Determine the [X, Y] coordinate at the center of the cell enclosing the given text.  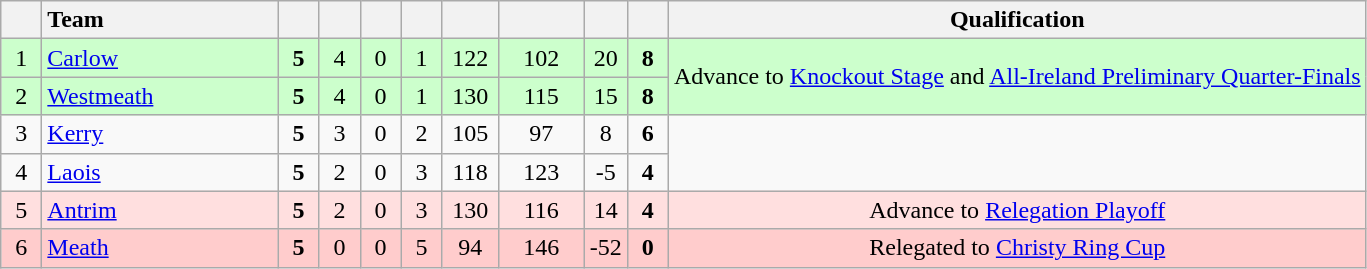
Antrim [160, 210]
123 [541, 172]
14 [606, 210]
15 [606, 96]
94 [470, 248]
115 [541, 96]
102 [541, 58]
118 [470, 172]
105 [470, 134]
122 [470, 58]
Laois [160, 172]
Kerry [160, 134]
Relegated to Christy Ring Cup [1017, 248]
146 [541, 248]
Advance to Knockout Stage and All-Ireland Preliminary Quarter-Finals [1017, 77]
Advance to Relegation Playoff [1017, 210]
Meath [160, 248]
97 [541, 134]
Qualification [1017, 20]
20 [606, 58]
-52 [606, 248]
-5 [606, 172]
Team [160, 20]
Westmeath [160, 96]
Carlow [160, 58]
116 [541, 210]
